Identify which cell holds the provided text, then report its (X, Y) central coordinate. 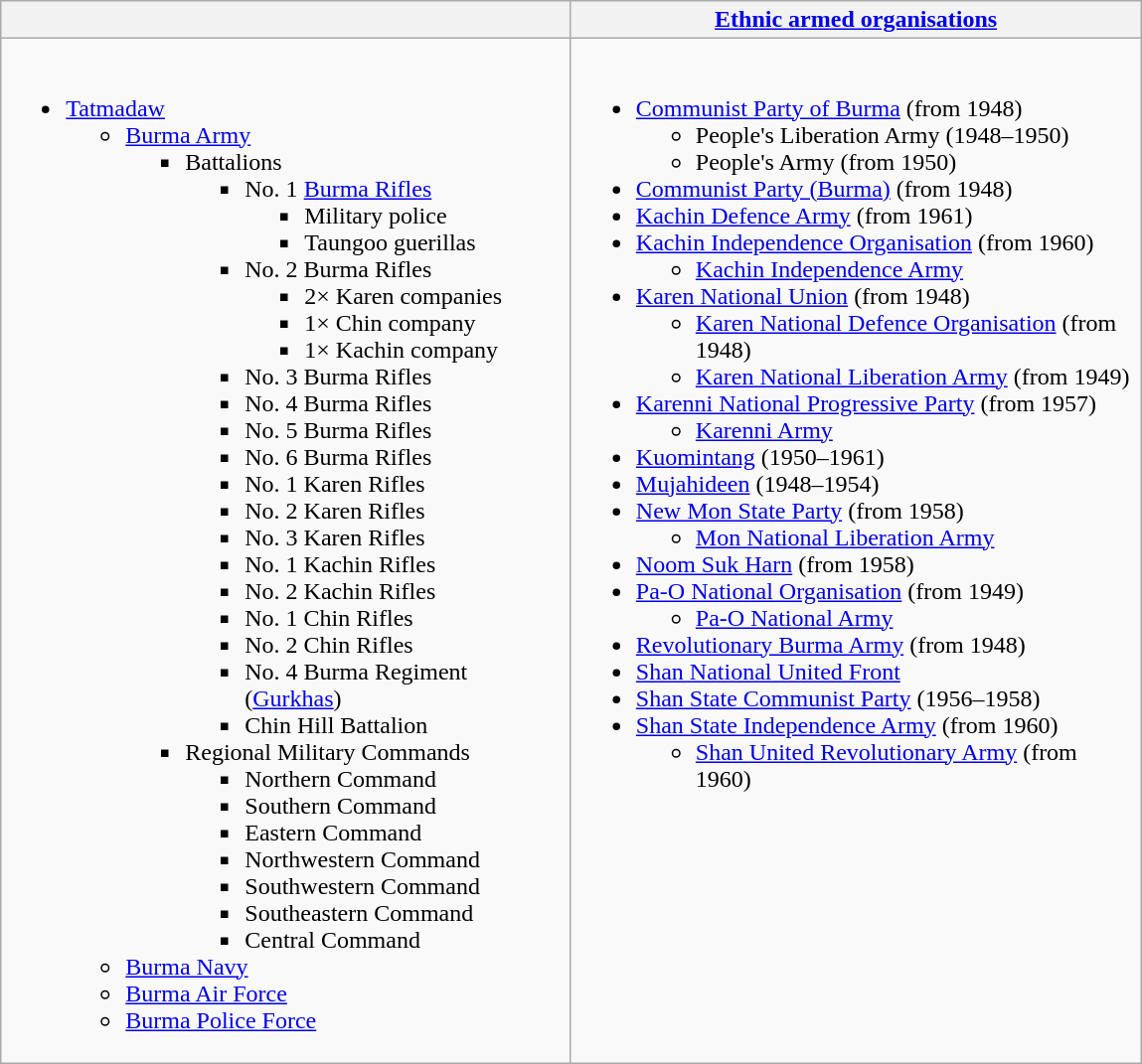
Ethnic armed organisations (856, 20)
